For the text-containing cell, return its midpoint in [X, Y] coordinate format. 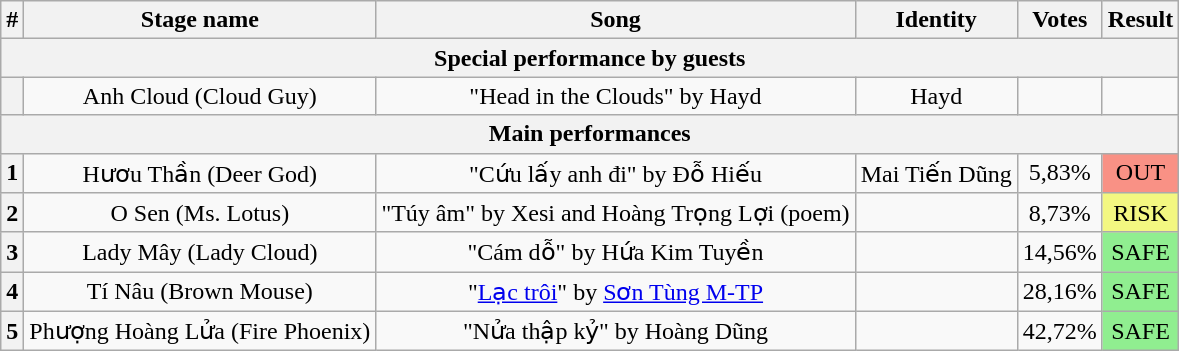
"Cám dỗ" by Hứa Kim Tuyền [616, 252]
# [12, 20]
3 [12, 252]
42,72% [1060, 331]
2 [12, 213]
8,73% [1060, 213]
Lady Mây (Lady Cloud) [200, 252]
5,83% [1060, 173]
Stage name [200, 20]
Tí Nâu (Brown Mouse) [200, 292]
"Head in the Clouds" by Hayd [616, 96]
"Túy âm" by Xesi and Hoàng Trọng Lợi (poem) [616, 213]
Anh Cloud (Cloud Guy) [200, 96]
Special performance by guests [590, 58]
Votes [1060, 20]
14,56% [1060, 252]
Result [1140, 20]
Main performances [590, 134]
28,16% [1060, 292]
RISK [1140, 213]
Song [616, 20]
Hayd [936, 96]
O Sen (Ms. Lotus) [200, 213]
Mai Tiến Dũng [936, 173]
"Lạc trôi" by Sơn Tùng M-TP [616, 292]
Identity [936, 20]
"Cứu lấy anh đi" by Đỗ Hiếu [616, 173]
Phượng Hoàng Lửa (Fire Phoenix) [200, 331]
1 [12, 173]
"Nửa thập kỷ" by Hoàng Dũng [616, 331]
4 [12, 292]
Hươu Thần (Deer God) [200, 173]
OUT [1140, 173]
5 [12, 331]
